Pinpoint the cell where the given text exists, returning its [x, y] midpoint coordinate. 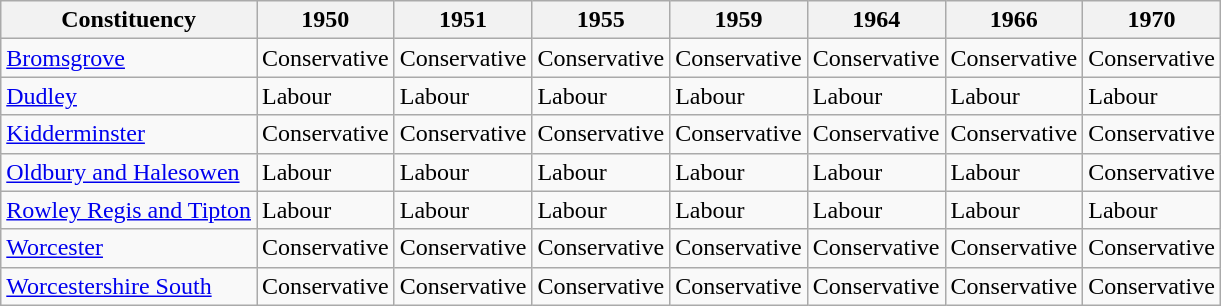
Oldbury and Halesowen [129, 172]
1966 [1014, 20]
Constituency [129, 20]
Worcester [129, 248]
Worcestershire South [129, 286]
1950 [326, 20]
1955 [601, 20]
Kidderminster [129, 134]
1964 [876, 20]
Bromsgrove [129, 58]
Dudley [129, 96]
Rowley Regis and Tipton [129, 210]
1970 [1152, 20]
1951 [463, 20]
1959 [739, 20]
